Find where the given text appears and provide that cell's center as (X, Y) coordinate. 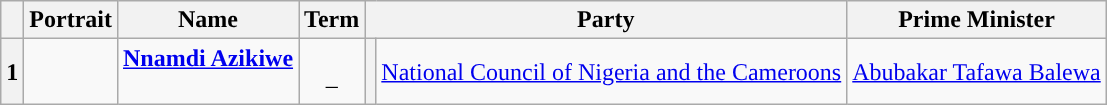
Party (606, 20)
Portrait (71, 20)
Name (208, 20)
Term (332, 20)
1 (12, 72)
Prime Minister (977, 20)
National Council of Nigeria and the Cameroons (612, 72)
Nnamdi Azikiwe (208, 72)
– (332, 72)
Abubakar Tafawa Balewa (977, 72)
